Find where the given text appears and provide that cell's center as (x, y) coordinate. 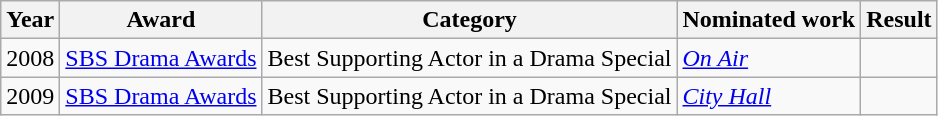
2008 (30, 58)
City Hall (769, 96)
2009 (30, 96)
Category (470, 20)
Award (161, 20)
Nominated work (769, 20)
Result (899, 20)
Year (30, 20)
On Air (769, 58)
